Return [x, y] of the center of cell containing provided text 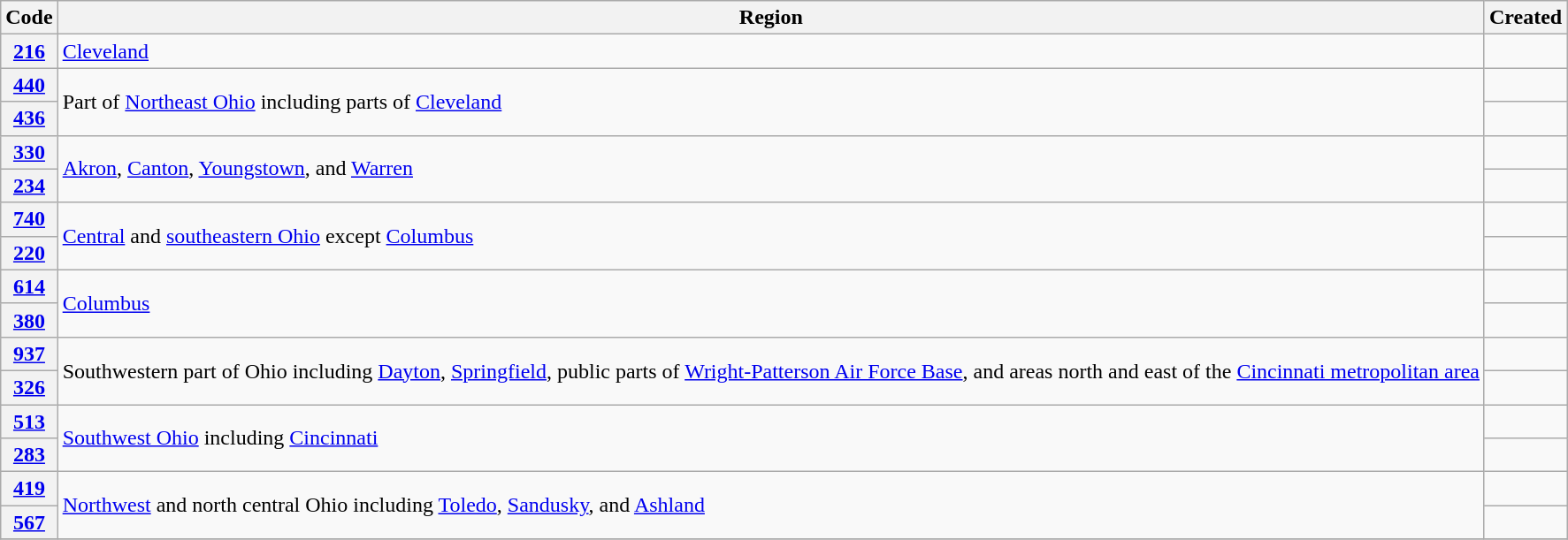
Code [29, 18]
326 [29, 387]
Southwest Ohio including Cincinnati [771, 438]
234 [29, 186]
216 [29, 51]
220 [29, 253]
Northwest and north central Ohio including Toledo, Sandusky, and Ashland [771, 506]
513 [29, 422]
Central and southeastern Ohio except Columbus [771, 236]
Part of Northeast Ohio including parts of Cleveland [771, 102]
740 [29, 219]
567 [29, 522]
283 [29, 455]
Region [771, 18]
Created [1525, 18]
440 [29, 85]
614 [29, 286]
Columbus [771, 303]
419 [29, 489]
Akron, Canton, Youngstown, and Warren [771, 169]
Cleveland [771, 51]
937 [29, 354]
380 [29, 320]
436 [29, 118]
330 [29, 152]
